For the text-containing cell, return its midpoint in (x, y) coordinate format. 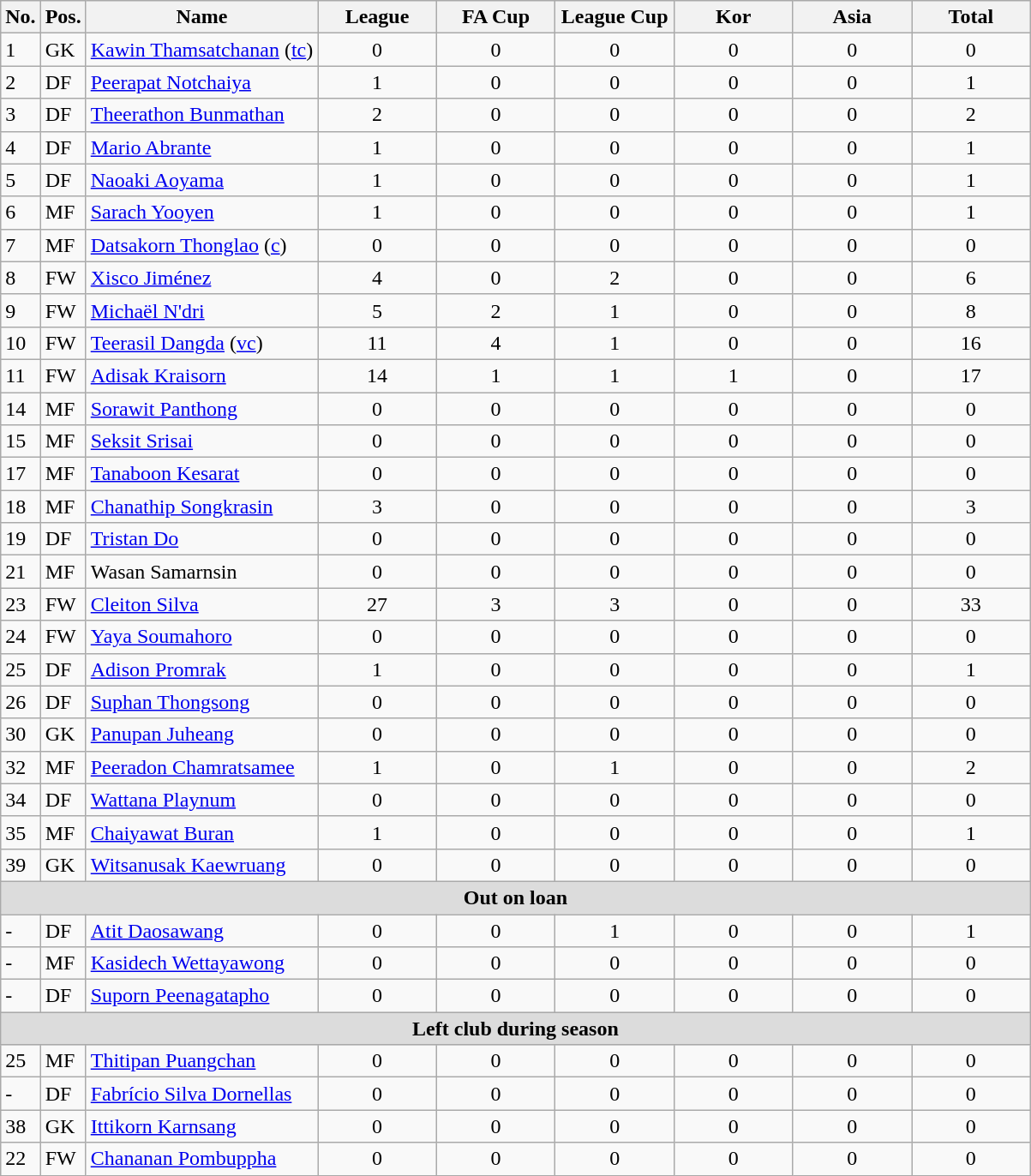
Xisco Jiménez (202, 278)
18 (21, 507)
Chaiyawat Buran (202, 832)
Pos. (63, 17)
Tanaboon Kesarat (202, 474)
Yaya Soumahoro (202, 637)
Left club during season (516, 1029)
30 (21, 735)
Wasan Samarnsin (202, 572)
32 (21, 767)
Peeradon Chamratsamee (202, 767)
FA Cup (495, 17)
Name (202, 17)
Suphan Thongsong (202, 702)
38 (21, 1126)
33 (972, 604)
7 (21, 245)
Wattana Playnum (202, 800)
27 (377, 604)
Sarach Yooyen (202, 213)
Teerasil Dangda (vc) (202, 343)
10 (21, 343)
16 (972, 343)
Thitipan Puangchan (202, 1061)
Peerapat Notchaiya (202, 82)
Seksit Srisai (202, 441)
21 (21, 572)
Ittikorn Karnsang (202, 1126)
Naoaki Aoyama (202, 180)
Datsakorn Thonglao (c) (202, 245)
26 (21, 702)
Theerathon Bunmathan (202, 115)
Atit Daosawang (202, 930)
Sorawit Panthong (202, 409)
Chanathip Songkrasin (202, 507)
23 (21, 604)
Cleiton Silva (202, 604)
Total (972, 17)
Witsanusak Kaewruang (202, 865)
35 (21, 832)
34 (21, 800)
9 (21, 310)
19 (21, 539)
15 (21, 441)
Mario Abrante (202, 147)
24 (21, 637)
Adison Promrak (202, 669)
Kor (734, 17)
Kasidech Wettayawong (202, 963)
Kawin Thamsatchanan (tc) (202, 50)
Panupan Juheang (202, 735)
Suporn Peenagatapho (202, 996)
Out on loan (516, 897)
League Cup (615, 17)
Chananan Pombuppha (202, 1159)
Adisak Kraisorn (202, 375)
Tristan Do (202, 539)
Fabrício Silva Dornellas (202, 1094)
Michaël N'dri (202, 310)
39 (21, 865)
22 (21, 1159)
Asia (852, 17)
League (377, 17)
No. (21, 17)
